Locate the cell with the specified text and output its [x, y] center coordinate. 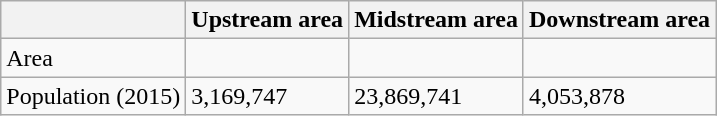
Population (2015) [94, 96]
4,053,878 [619, 96]
Area [94, 58]
Upstream area [268, 20]
Midstream area [436, 20]
3,169,747 [268, 96]
23,869,741 [436, 96]
Downstream area [619, 20]
